Identify which cell holds the provided text, then report its (X, Y) central coordinate. 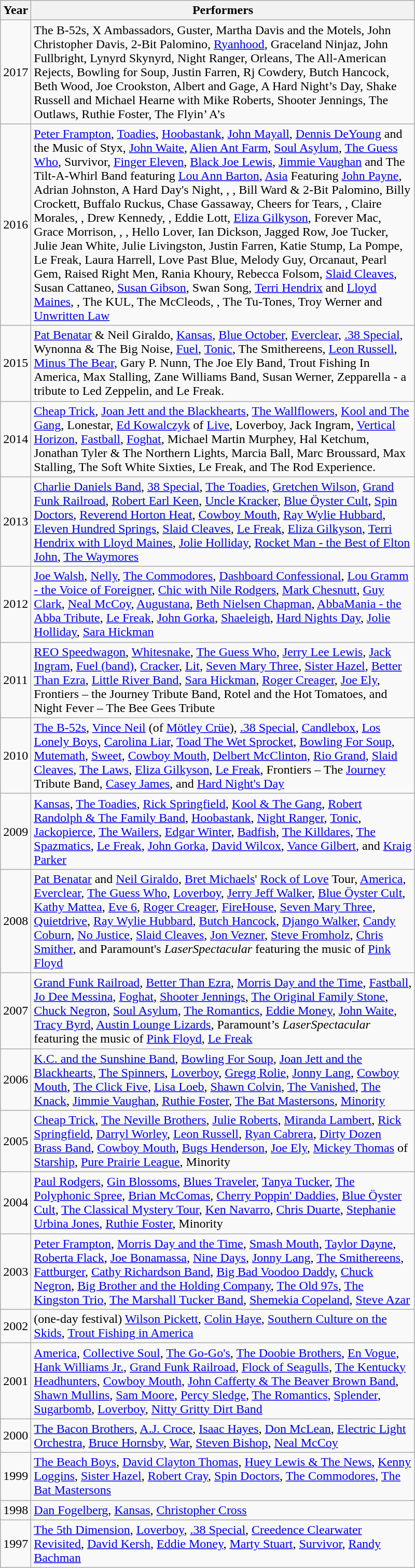
2012 (16, 604)
(one-day festival) Wilson Pickett, Colin Haye, Southern Culture on the Skids, Trout Fishing in America (223, 1327)
1998 (16, 1510)
2003 (16, 1272)
2015 (16, 363)
2017 (16, 72)
2004 (16, 1203)
Performers (223, 10)
2016 (16, 225)
2008 (16, 921)
2011 (16, 680)
1997 (16, 1544)
2007 (16, 1010)
2002 (16, 1327)
The 5th Dimension, Loverboy, .38 Special, Creedence Clearwater Revisited, David Kersh, Eddie Money, Marty Stuart, Survivor, Randy Bachman (223, 1544)
The Bacon Brothers, A.J. Croce, Isaac Hayes, Don McLean, Electric Light Orchestra, Bruce Hornsby, War, Steven Bishop, Neal McCoy (223, 1435)
2005 (16, 1141)
2014 (16, 439)
2009 (16, 831)
1999 (16, 1476)
Year (16, 10)
2013 (16, 521)
2001 (16, 1381)
2010 (16, 756)
2006 (16, 1080)
Dan Fogelberg, Kansas, Christopher Cross (223, 1510)
2000 (16, 1435)
